Output the [X, Y] coordinate of the center of the cell containing the given text.  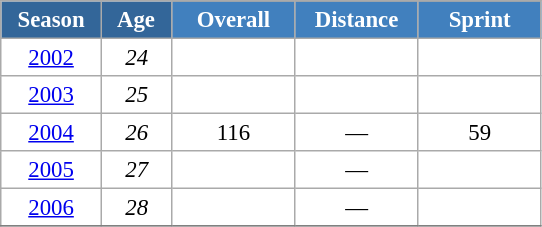
24 [136, 58]
Age [136, 20]
2003 [52, 95]
28 [136, 208]
Season [52, 20]
25 [136, 95]
2006 [52, 208]
Sprint [480, 20]
116 [234, 133]
2002 [52, 58]
59 [480, 133]
Overall [234, 20]
27 [136, 170]
2005 [52, 170]
2004 [52, 133]
26 [136, 133]
Distance [356, 20]
